Return [x, y] of the center of cell containing provided text 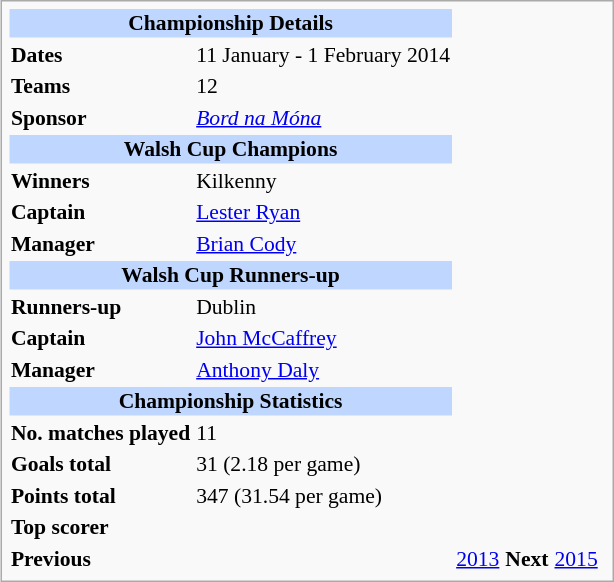
John McCaffrey [324, 338]
Previous [100, 558]
12 [324, 86]
Sponsor [100, 117]
Bord na Móna [324, 117]
Kilkenny [324, 180]
11 January - 1 February 2014 [324, 54]
Runners-up [100, 306]
Anthony Daly [324, 369]
2015 [576, 558]
Championship Details [230, 23]
Next [527, 558]
Goals total [100, 464]
347 (31.54 per game) [324, 495]
Championship Statistics [230, 401]
Dates [100, 54]
Walsh Cup Runners-up [230, 275]
Teams [100, 86]
Points total [100, 495]
Dublin [324, 306]
Top scorer [100, 527]
11 [324, 432]
2013 [478, 558]
31 (2.18 per game) [324, 464]
Brian Cody [324, 243]
No. matches played [100, 432]
Walsh Cup Champions [230, 149]
Lester Ryan [324, 212]
Winners [100, 180]
